From the cell containing the given text, extract its center point as (X, Y) coordinate. 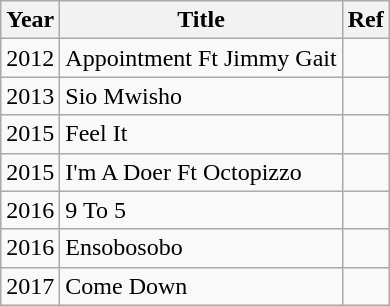
Ref (366, 20)
Title (201, 20)
2017 (30, 286)
Sio Mwisho (201, 96)
2012 (30, 58)
I'm A Doer Ft Octopizzo (201, 172)
9 To 5 (201, 210)
Year (30, 20)
Feel It (201, 134)
2013 (30, 96)
Appointment Ft Jimmy Gait (201, 58)
Come Down (201, 286)
Ensobosobo (201, 248)
